Capture the cell that displays the provided text and extract its (X, Y) central coordinate. 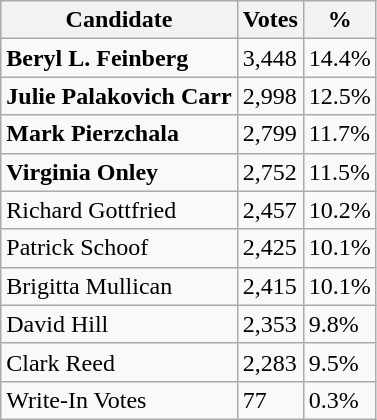
0.3% (340, 400)
Mark Pierzchala (119, 134)
Candidate (119, 20)
Votes (270, 20)
3,448 (270, 58)
2,457 (270, 210)
Julie Palakovich Carr (119, 96)
9.8% (340, 324)
2,799 (270, 134)
David Hill (119, 324)
Richard Gottfried (119, 210)
2,425 (270, 248)
2,752 (270, 172)
Patrick Schoof (119, 248)
Clark Reed (119, 362)
% (340, 20)
10.2% (340, 210)
11.5% (340, 172)
2,353 (270, 324)
2,998 (270, 96)
Virginia Onley (119, 172)
9.5% (340, 362)
2,415 (270, 286)
Write-In Votes (119, 400)
14.4% (340, 58)
Beryl L. Feinberg (119, 58)
2,283 (270, 362)
Brigitta Mullican (119, 286)
11.7% (340, 134)
77 (270, 400)
12.5% (340, 96)
